Return the [x, y] coordinate for the center point of the cell that contains the specified text.  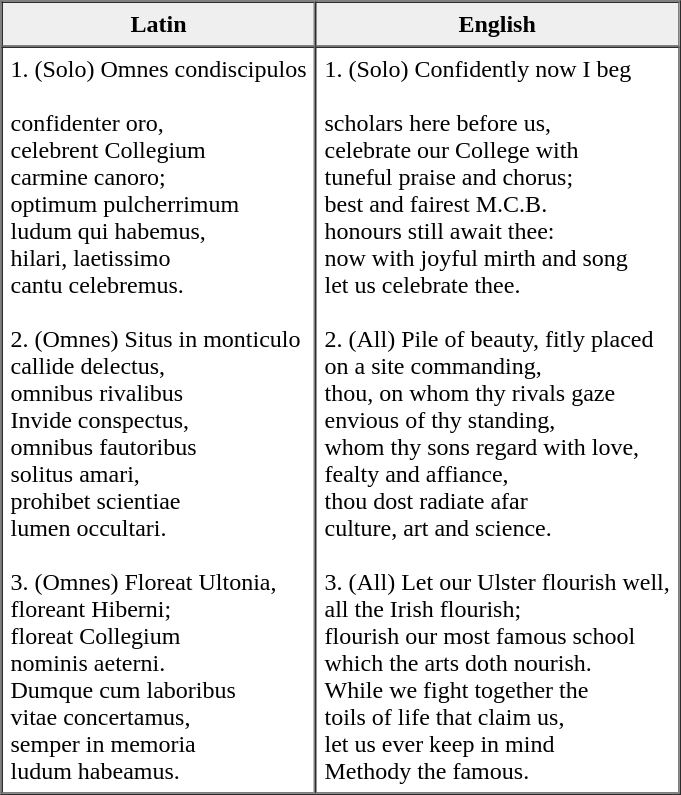
Latin [159, 24]
English [496, 24]
